Search for the cell housing the specified text and yield its (X, Y) center coordinate. 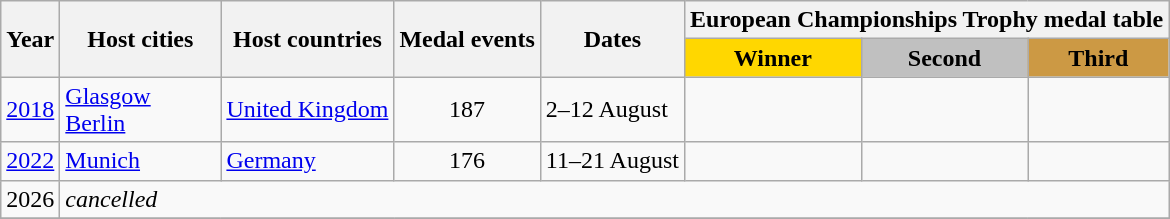
Medal events (467, 39)
European Championships Trophy medal table (926, 20)
11–21 August (612, 161)
United Kingdom (308, 110)
Winner (772, 58)
Third (1098, 58)
Germany (308, 161)
cancelled (614, 199)
2018 (30, 110)
Dates (612, 39)
2022 (30, 161)
2026 (30, 199)
GlasgowBerlin (140, 110)
2–12 August (612, 110)
187 (467, 110)
Second (944, 58)
176 (467, 161)
Host cities (140, 39)
Year (30, 39)
Munich (140, 161)
Host countries (308, 39)
